For the text-containing cell, return its midpoint in [x, y] coordinate format. 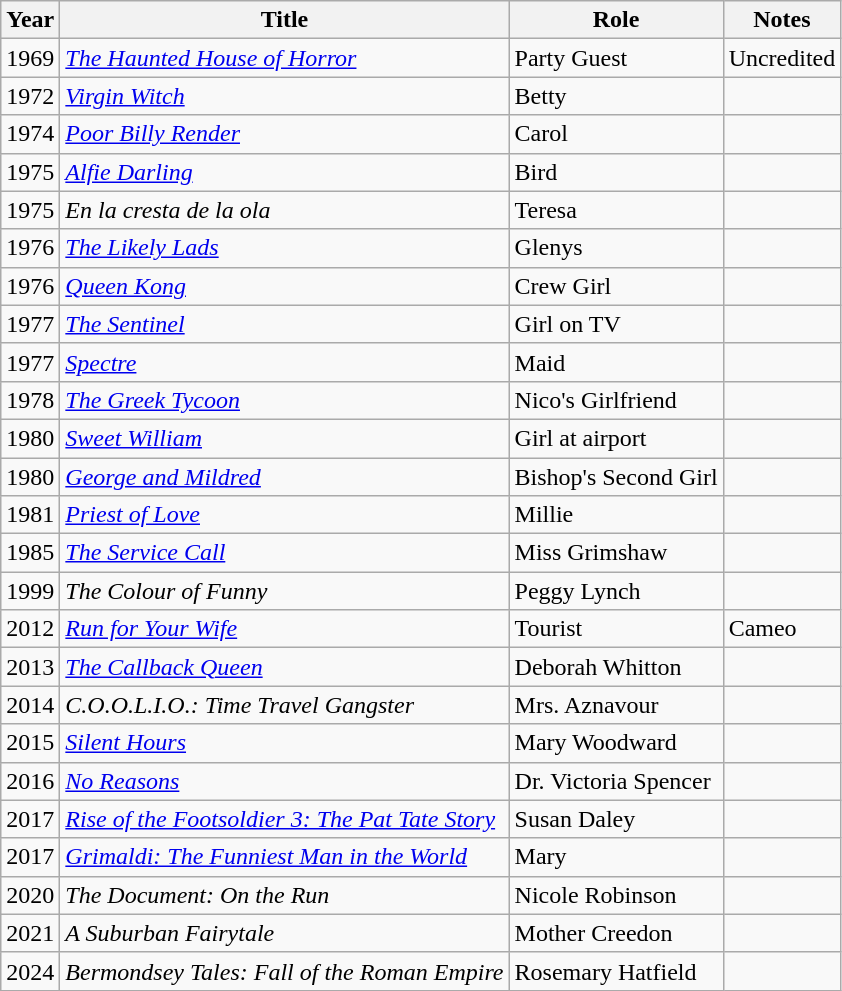
Nico's Girlfriend [616, 400]
Miss Grimshaw [616, 553]
Teresa [616, 210]
Mother Creedon [616, 933]
Priest of Love [284, 515]
The Sentinel [284, 324]
2016 [30, 781]
En la cresta de la ola [284, 210]
Rise of the Footsoldier 3: The Pat Tate Story [284, 819]
Maid [616, 362]
1985 [30, 553]
Peggy Lynch [616, 591]
Notes [782, 20]
1981 [30, 515]
Millie [616, 515]
Bird [616, 172]
Girl on TV [616, 324]
The Likely Lads [284, 248]
Deborah Whitton [616, 667]
Mary [616, 857]
2013 [30, 667]
The Greek Tycoon [284, 400]
The Colour of Funny [284, 591]
Bermondsey Tales: Fall of the Roman Empire [284, 971]
Virgin Witch [284, 96]
Role [616, 20]
Nicole Robinson [616, 895]
1999 [30, 591]
Mary Woodward [616, 743]
Girl at airport [616, 438]
Title [284, 20]
Poor Billy Render [284, 134]
Bishop's Second Girl [616, 477]
2024 [30, 971]
Cameo [782, 629]
A Suburban Fairytale [284, 933]
Carol [616, 134]
1978 [30, 400]
1969 [30, 58]
2015 [30, 743]
Silent Hours [284, 743]
The Callback Queen [284, 667]
The Document: On the Run [284, 895]
Betty [616, 96]
2020 [30, 895]
Grimaldi: The Funniest Man in the World [284, 857]
Rosemary Hatfield [616, 971]
No Reasons [284, 781]
Crew Girl [616, 286]
Queen Kong [284, 286]
2014 [30, 705]
Sweet William [284, 438]
The Service Call [284, 553]
Tourist [616, 629]
Glenys [616, 248]
Alfie Darling [284, 172]
George and Mildred [284, 477]
Run for Your Wife [284, 629]
C.O.O.L.I.O.: Time Travel Gangster [284, 705]
Party Guest [616, 58]
1972 [30, 96]
1974 [30, 134]
Susan Daley [616, 819]
2012 [30, 629]
The Haunted House of Horror [284, 58]
Year [30, 20]
Mrs. Aznavour [616, 705]
Dr. Victoria Spencer [616, 781]
Spectre [284, 362]
Uncredited [782, 58]
2021 [30, 933]
